Return the [X, Y] coordinate for the center point of the cell that contains the specified text.  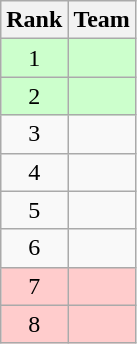
4 [34, 172]
8 [34, 324]
7 [34, 286]
6 [34, 248]
1 [34, 58]
5 [34, 210]
Team [102, 20]
2 [34, 96]
Rank [34, 20]
3 [34, 134]
